Capture the cell that displays the provided text and extract its (x, y) central coordinate. 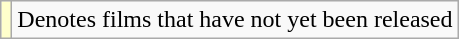
Denotes films that have not yet been released (235, 20)
